Search for the cell housing the specified text and yield its [x, y] center coordinate. 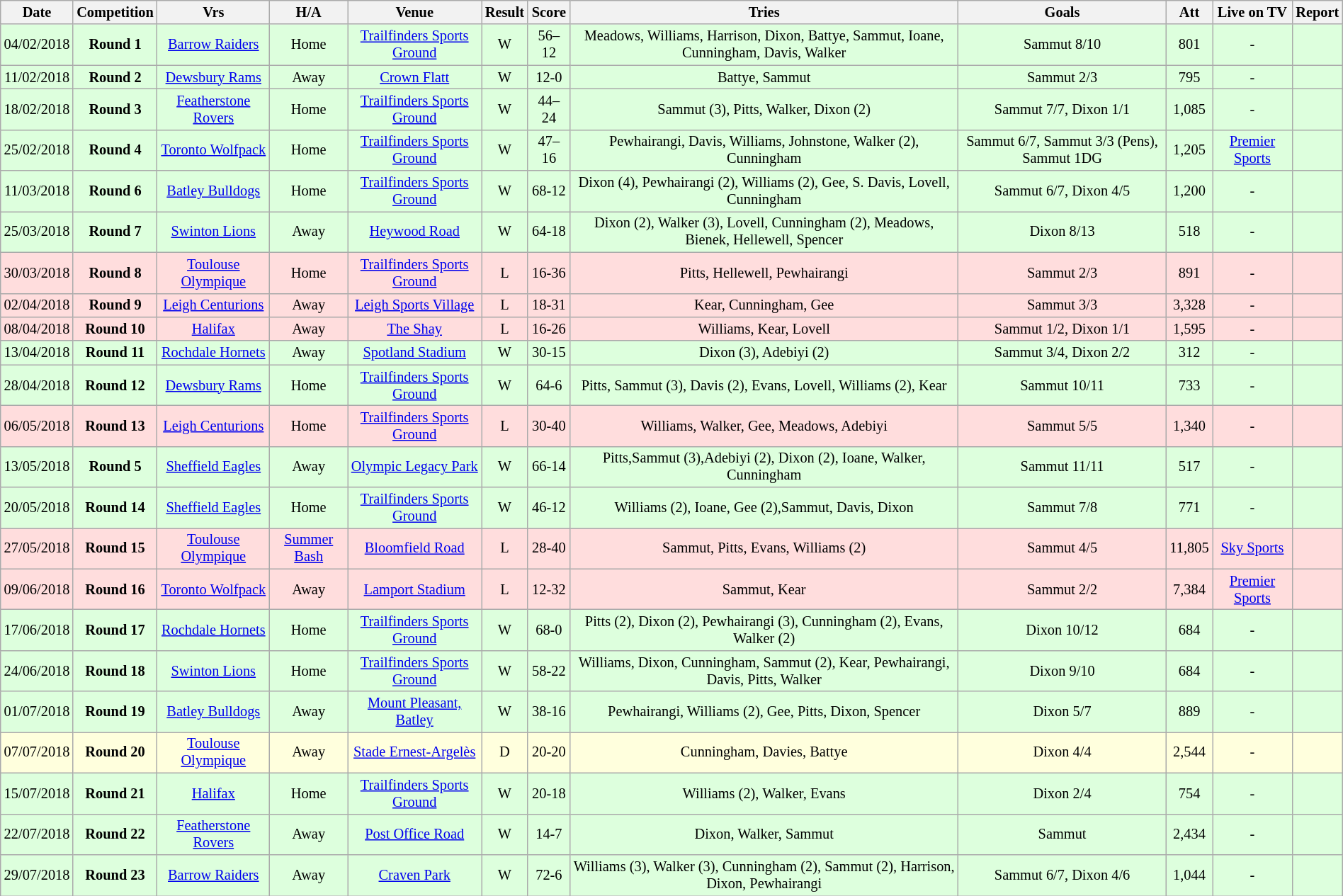
518 [1190, 232]
Sammut 11/11 [1062, 467]
Report [1317, 12]
Pewhairangi, Davis, Williams, Johnstone, Walker (2), Cunningham [764, 150]
Cunningham, Davies, Battye [764, 752]
01/07/2018 [37, 712]
25/03/2018 [37, 232]
Sky Sports [1252, 548]
Round 4 [115, 150]
Dixon (3), Adebiyi (2) [764, 353]
Live on TV [1252, 12]
801 [1190, 45]
16-26 [549, 329]
733 [1190, 385]
Craven Park [415, 875]
44–24 [549, 109]
Pewhairangi, Williams (2), Gee, Pitts, Dixon, Spencer [764, 712]
04/02/2018 [37, 45]
68-0 [549, 630]
Williams, Walker, Gee, Meadows, Adebiyi [764, 426]
Dixon (2), Walker (3), Lovell, Cunningham (2), Meadows, Bienek, Hellewell, Spencer [764, 232]
Olympic Legacy Park [415, 467]
Pitts, Hellewell, Pewhairangi [764, 273]
Sammut 3/3 [1062, 305]
Sammut 10/11 [1062, 385]
Post Office Road [415, 834]
13/05/2018 [37, 467]
1,340 [1190, 426]
Round 20 [115, 752]
Round 13 [115, 426]
46-12 [549, 508]
Round 1 [115, 45]
1,200 [1190, 191]
22/07/2018 [37, 834]
Result [504, 12]
Leigh Sports Village [415, 305]
11/03/2018 [37, 191]
Round 9 [115, 305]
Round 5 [115, 467]
Round 16 [115, 589]
3,328 [1190, 305]
795 [1190, 77]
11/02/2018 [37, 77]
Sammut 4/5 [1062, 548]
Round 7 [115, 232]
Round 8 [115, 273]
517 [1190, 467]
68-12 [549, 191]
Round 10 [115, 329]
Williams (2), Ioane, Gee (2),Sammut, Davis, Dixon [764, 508]
Dixon 5/7 [1062, 712]
25/02/2018 [37, 150]
17/06/2018 [37, 630]
20/05/2018 [37, 508]
Round 6 [115, 191]
27/05/2018 [37, 548]
Sammut 1/2, Dixon 1/1 [1062, 329]
18/02/2018 [37, 109]
18-31 [549, 305]
08/04/2018 [37, 329]
1,205 [1190, 150]
2,434 [1190, 834]
Round 22 [115, 834]
Competition [115, 12]
Meadows, Williams, Harrison, Dixon, Battye, Sammut, Ioane, Cunningham, Davis, Walker [764, 45]
Dixon 4/4 [1062, 752]
Sammut 6/7, Dixon 4/6 [1062, 875]
Dixon 9/10 [1062, 671]
Round 19 [115, 712]
Round 23 [115, 875]
Williams, Dixon, Cunningham, Sammut (2), Kear, Pewhairangi, Davis, Pitts, Walker [764, 671]
Date [37, 12]
Dixon 8/13 [1062, 232]
Heywood Road [415, 232]
Round 3 [115, 109]
Mount Pleasant, Batley [415, 712]
Round 2 [115, 77]
1,044 [1190, 875]
Crown Flatt [415, 77]
24/06/2018 [37, 671]
20-20 [549, 752]
28/04/2018 [37, 385]
11,805 [1190, 548]
7,384 [1190, 589]
09/06/2018 [37, 589]
Tries [764, 12]
Dixon 10/12 [1062, 630]
15/07/2018 [37, 793]
64-18 [549, 232]
Pitts, Sammut (3), Davis (2), Evans, Lovell, Williams (2), Kear [764, 385]
30-40 [549, 426]
Round 11 [115, 353]
Sammut 3/4, Dixon 2/2 [1062, 353]
Spotland Stadium [415, 353]
2,544 [1190, 752]
14-7 [549, 834]
Pitts (2), Dixon (2), Pewhairangi (3), Cunningham (2), Evans, Walker (2) [764, 630]
Williams, Kear, Lovell [764, 329]
754 [1190, 793]
Williams (2), Walker, Evans [764, 793]
12-0 [549, 77]
Sammut (3), Pitts, Walker, Dixon (2) [764, 109]
Dixon (4), Pewhairangi (2), Williams (2), Gee, S. Davis, Lovell, Cunningham [764, 191]
Round 21 [115, 793]
Dixon, Walker, Sammut [764, 834]
Kear, Cunningham, Gee [764, 305]
889 [1190, 712]
Sammut 7/7, Dixon 1/1 [1062, 109]
Sammut, Kear [764, 589]
56–12 [549, 45]
H/A [309, 12]
Battye, Sammut [764, 77]
Goals [1062, 12]
Lamport Stadium [415, 589]
Round 14 [115, 508]
06/05/2018 [37, 426]
Att [1190, 12]
07/07/2018 [37, 752]
28-40 [549, 548]
312 [1190, 353]
Stade Ernest-Argelès [415, 752]
16-36 [549, 273]
771 [1190, 508]
66-14 [549, 467]
47–16 [549, 150]
891 [1190, 273]
Williams (3), Walker (3), Cunningham (2), Sammut (2), Harrison, Dixon, Pewhairangi [764, 875]
Sammut 6/7, Dixon 4/5 [1062, 191]
72-6 [549, 875]
1,085 [1190, 109]
29/07/2018 [37, 875]
Vrs [214, 12]
Score [549, 12]
D [504, 752]
Venue [415, 12]
1,595 [1190, 329]
Round 15 [115, 548]
30-15 [549, 353]
Sammut 6/7, Sammut 3/3 (Pens), Sammut 1DG [1062, 150]
Sammut 8/10 [1062, 45]
The Shay [415, 329]
Round 12 [115, 385]
Sammut [1062, 834]
Round 17 [115, 630]
02/04/2018 [37, 305]
12-32 [549, 589]
Sammut 5/5 [1062, 426]
13/04/2018 [37, 353]
Sammut, Pitts, Evans, Williams (2) [764, 548]
Pitts,Sammut (3),Adebiyi (2), Dixon (2), Ioane, Walker, Cunningham [764, 467]
Summer Bash [309, 548]
Sammut 7/8 [1062, 508]
64-6 [549, 385]
38-16 [549, 712]
Dixon 2/4 [1062, 793]
Round 18 [115, 671]
20-18 [549, 793]
Bloomfield Road [415, 548]
Sammut 2/2 [1062, 589]
30/03/2018 [37, 273]
58-22 [549, 671]
